From the cell containing the given text, extract its center point as [x, y] coordinate. 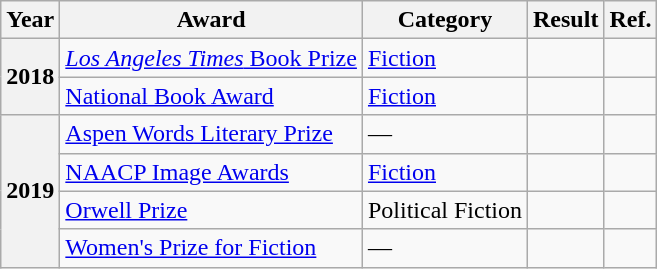
National Book Award [212, 96]
NAACP Image Awards [212, 172]
2019 [30, 191]
Orwell Prize [212, 210]
Los Angeles Times Book Prize [212, 58]
Award [212, 20]
Political Fiction [444, 210]
2018 [30, 77]
Result [566, 20]
Year [30, 20]
Aspen Words Literary Prize [212, 134]
Ref. [630, 20]
Category [444, 20]
Women's Prize for Fiction [212, 248]
